Capture the cell that displays the provided text and extract its (X, Y) central coordinate. 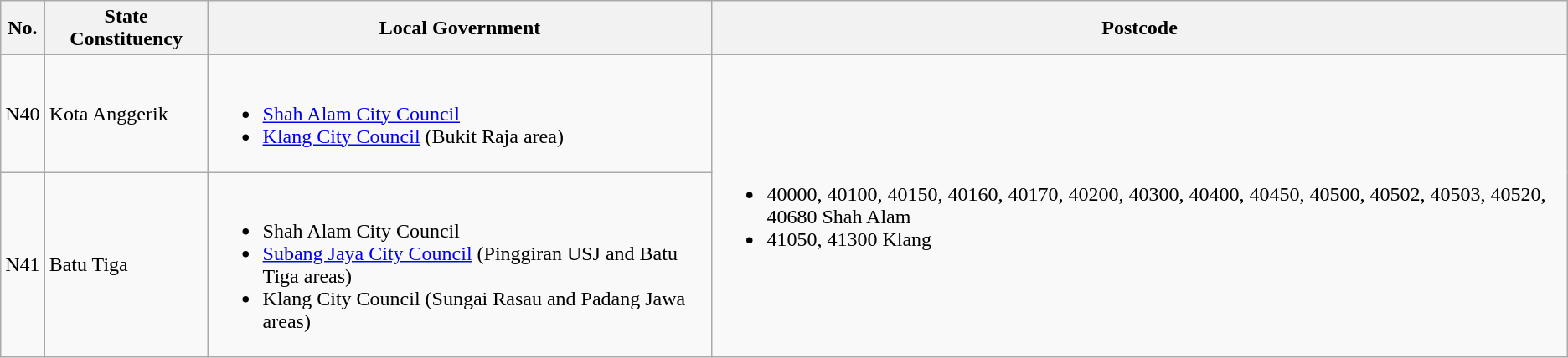
40000, 40100, 40150, 40160, 40170, 40200, 40300, 40400, 40450, 40500, 40502, 40503, 40520, 40680 Shah Alam41050, 41300 Klang (1139, 206)
Postcode (1139, 28)
Shah Alam City CouncilSubang Jaya City Council (Pinggiran USJ and Batu Tiga areas)Klang City Council (Sungai Rasau and Padang Jawa areas) (460, 264)
State Constituency (126, 28)
Kota Anggerik (126, 114)
Local Government (460, 28)
No. (23, 28)
Batu Tiga (126, 264)
N40 (23, 114)
Shah Alam City CouncilKlang City Council (Bukit Raja area) (460, 114)
N41 (23, 264)
